Extract the (X, Y) coordinate from the center of the cell holding the provided text.  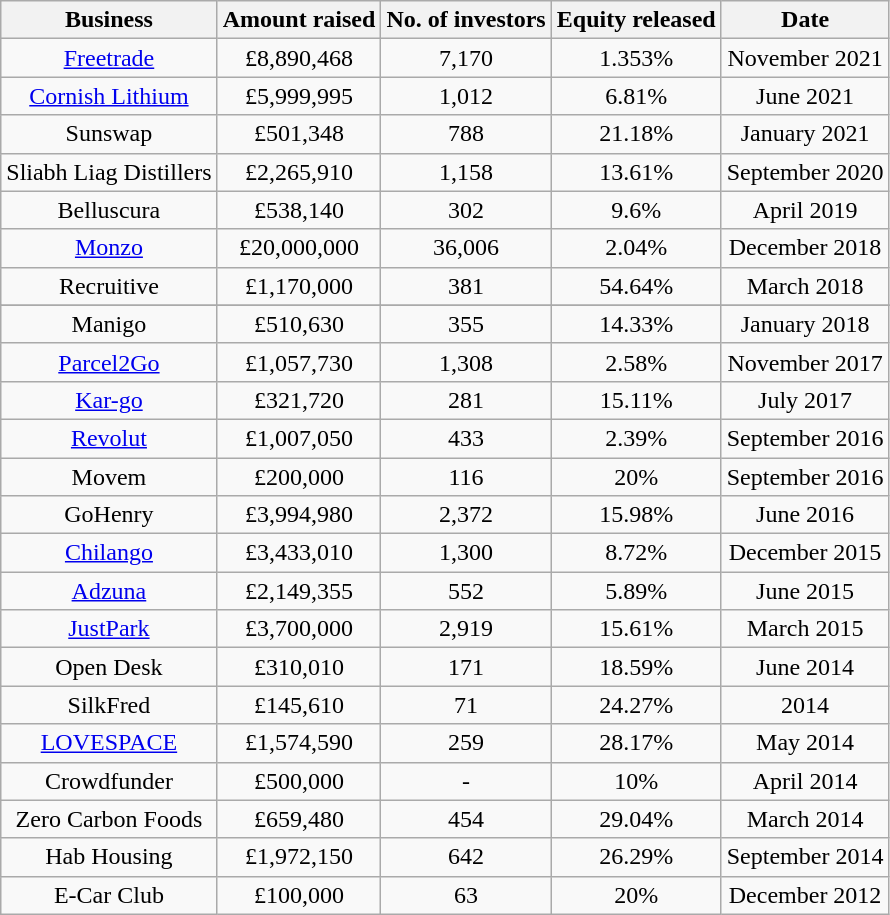
£200,000 (299, 477)
September 2020 (805, 172)
Date (805, 20)
Zero Carbon Foods (109, 819)
2.39% (636, 438)
642 (466, 857)
£310,010 (299, 667)
£501,348 (299, 134)
Crowdfunder (109, 781)
15.98% (636, 515)
454 (466, 819)
26.29% (636, 857)
March 2014 (805, 819)
6.81% (636, 96)
381 (466, 286)
Recruitive (109, 286)
28.17% (636, 743)
54.64% (636, 286)
Kar-go (109, 400)
£100,000 (299, 895)
£1,057,730 (299, 362)
£659,480 (299, 819)
£538,140 (299, 210)
5.89% (636, 591)
171 (466, 667)
JustPark (109, 629)
E-Car Club (109, 895)
Open Desk (109, 667)
355 (466, 324)
71 (466, 705)
Monzo (109, 248)
552 (466, 591)
259 (466, 743)
14.33% (636, 324)
Business (109, 20)
£1,007,050 (299, 438)
1,308 (466, 362)
£500,000 (299, 781)
January 2021 (805, 134)
788 (466, 134)
January 2018 (805, 324)
8.72% (636, 553)
£145,610 (299, 705)
Movem (109, 477)
Manigo (109, 324)
December 2018 (805, 248)
April 2014 (805, 781)
Cornish Lithium (109, 96)
£8,890,468 (299, 58)
June 2014 (805, 667)
Equity released (636, 20)
9.6% (636, 210)
March 2015 (805, 629)
10% (636, 781)
2.04% (636, 248)
2,372 (466, 515)
Belluscura (109, 210)
£5,999,995 (299, 96)
December 2012 (805, 895)
15.11% (636, 400)
Parcel2Go (109, 362)
21.18% (636, 134)
24.27% (636, 705)
LOVESPACE (109, 743)
36,006 (466, 248)
June 2016 (805, 515)
Sunswap (109, 134)
November 2021 (805, 58)
£1,574,590 (299, 743)
£3,433,010 (299, 553)
March 2018 (805, 286)
£3,994,980 (299, 515)
£510,630 (299, 324)
April 2019 (805, 210)
December 2015 (805, 553)
November 2017 (805, 362)
63 (466, 895)
Adzuna (109, 591)
15.61% (636, 629)
£3,700,000 (299, 629)
June 2021 (805, 96)
September 2014 (805, 857)
Freetrade (109, 58)
£1,170,000 (299, 286)
No. of investors (466, 20)
July 2017 (805, 400)
£20,000,000 (299, 248)
£2,149,355 (299, 591)
- (466, 781)
Sliabh Liag Distillers (109, 172)
Chilango (109, 553)
2,919 (466, 629)
1,300 (466, 553)
281 (466, 400)
7,170 (466, 58)
£321,720 (299, 400)
GoHenry (109, 515)
£1,972,150 (299, 857)
1,158 (466, 172)
SilkFred (109, 705)
2.58% (636, 362)
13.61% (636, 172)
433 (466, 438)
Revolut (109, 438)
1,012 (466, 96)
18.59% (636, 667)
116 (466, 477)
29.04% (636, 819)
June 2015 (805, 591)
Amount raised (299, 20)
2014 (805, 705)
Hab Housing (109, 857)
302 (466, 210)
May 2014 (805, 743)
£2,265,910 (299, 172)
1.353% (636, 58)
